Provide the (X, Y) coordinate of the cell's center where the given text is located.  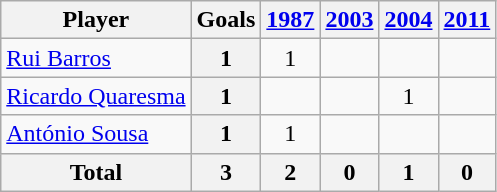
1987 (290, 20)
António Sousa (96, 134)
Ricardo Quaresma (96, 96)
2 (290, 172)
3 (226, 172)
2003 (350, 20)
2011 (467, 20)
Player (96, 20)
Rui Barros (96, 58)
Total (96, 172)
2004 (408, 20)
Goals (226, 20)
